Return (X, Y) of the center of cell containing provided text 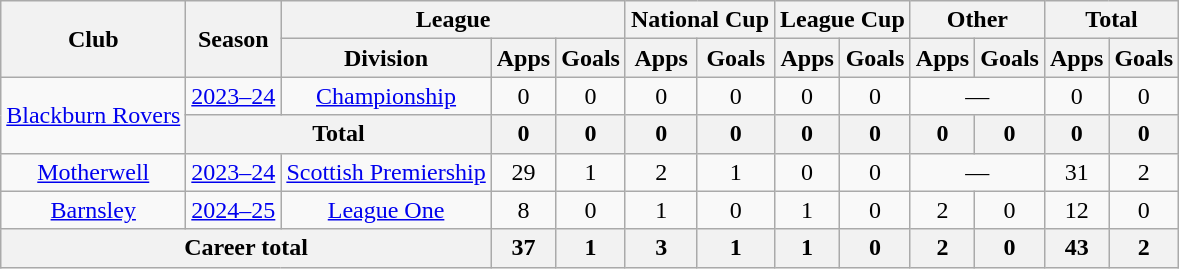
Scottish Premiership (386, 172)
League (454, 20)
Club (94, 39)
Season (234, 39)
League One (386, 210)
8 (523, 210)
Championship (386, 96)
League Cup (843, 20)
National Cup (700, 20)
Division (386, 58)
2024–25 (234, 210)
Blackburn Rovers (94, 115)
Barnsley (94, 210)
Career total (246, 248)
43 (1076, 248)
29 (523, 172)
31 (1076, 172)
Motherwell (94, 172)
3 (661, 248)
Other (977, 20)
12 (1076, 210)
37 (523, 248)
